Output the [X, Y] coordinate of the center of the cell containing the given text.  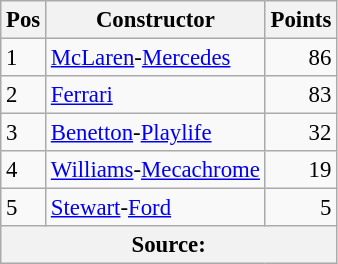
Pos [24, 20]
86 [300, 58]
Williams-Mecachrome [156, 170]
1 [24, 58]
McLaren-Mercedes [156, 58]
Source: [169, 245]
Benetton-Playlife [156, 133]
Stewart-Ford [156, 208]
32 [300, 133]
19 [300, 170]
2 [24, 95]
Ferrari [156, 95]
Constructor [156, 20]
4 [24, 170]
Points [300, 20]
3 [24, 133]
83 [300, 95]
